Detect which cell encompasses the target text, then output its [X, Y] center coordinate. 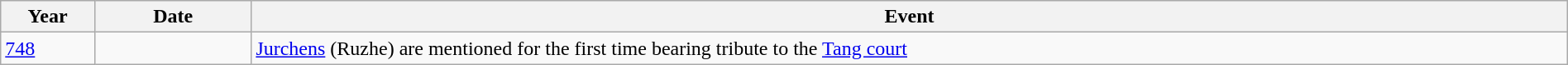
Date [172, 17]
Jurchens (Ruzhe) are mentioned for the first time bearing tribute to the Tang court [910, 48]
748 [48, 48]
Event [910, 17]
Year [48, 17]
